Return the (x, y) coordinate for the center point of the cell that contains the specified text.  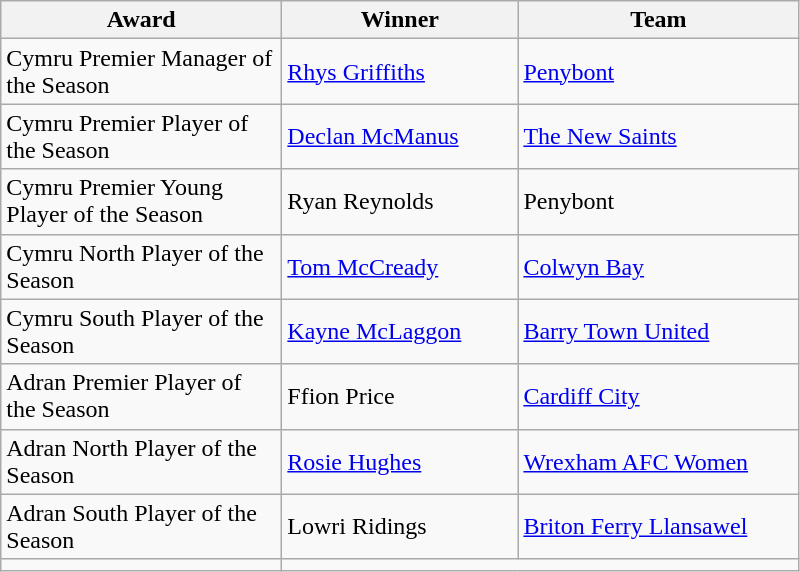
Briton Ferry Llansawel (658, 526)
Ffion Price (400, 396)
Kayne McLaggon (400, 332)
Cymru Premier Player of the Season (142, 136)
Colwyn Bay (658, 266)
Wrexham AFC Women (658, 462)
Award (142, 20)
Adran North Player of the Season (142, 462)
Team (658, 20)
Tom McCready (400, 266)
Barry Town United (658, 332)
Adran South Player of the Season (142, 526)
Ryan Reynolds (400, 202)
Cymru Premier Young Player of the Season (142, 202)
The New Saints (658, 136)
Cymru North Player of the Season (142, 266)
Rhys Griffiths (400, 72)
Rosie Hughes (400, 462)
Declan McManus (400, 136)
Adran Premier Player of the Season (142, 396)
Cymru South Player of the Season (142, 332)
Lowri Ridings (400, 526)
Cardiff City (658, 396)
Winner (400, 20)
Cymru Premier Manager of the Season (142, 72)
